Output the [x, y] coordinate of the center of the cell containing the given text.  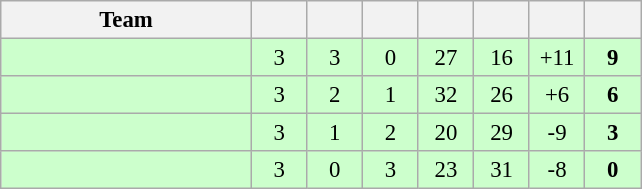
23 [446, 170]
Team [126, 20]
26 [502, 95]
9 [613, 58]
16 [502, 58]
32 [446, 95]
-8 [557, 170]
27 [446, 58]
20 [446, 133]
-9 [557, 133]
29 [502, 133]
+11 [557, 58]
6 [613, 95]
31 [502, 170]
+6 [557, 95]
